Provide the (x, y) coordinate of the cell's center where the given text is located.  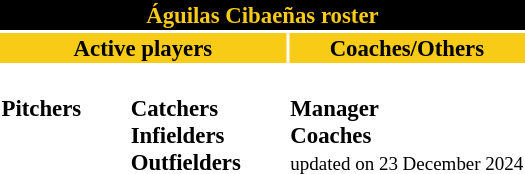
Active players (143, 48)
Coaches/Others (407, 48)
Águilas Cibaeñas roster (262, 15)
